Output the (x, y) coordinate of the center of the cell containing the given text.  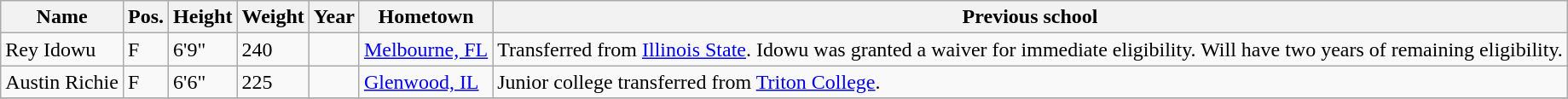
Melbourne, FL (425, 49)
6'6" (203, 82)
225 (273, 82)
Transferred from Illinois State. Idowu was granted a waiver for immediate eligibility. Will have two years of remaining eligibility. (1030, 49)
240 (273, 49)
Rey Idowu (62, 49)
Junior college transferred from Triton College. (1030, 82)
Glenwood, IL (425, 82)
Hometown (425, 17)
Austin Richie (62, 82)
Name (62, 17)
Pos. (145, 17)
Weight (273, 17)
Previous school (1030, 17)
Height (203, 17)
Year (334, 17)
6'9" (203, 49)
